Scan for the cell matching the given text and deliver its [X, Y] coordinate at center. 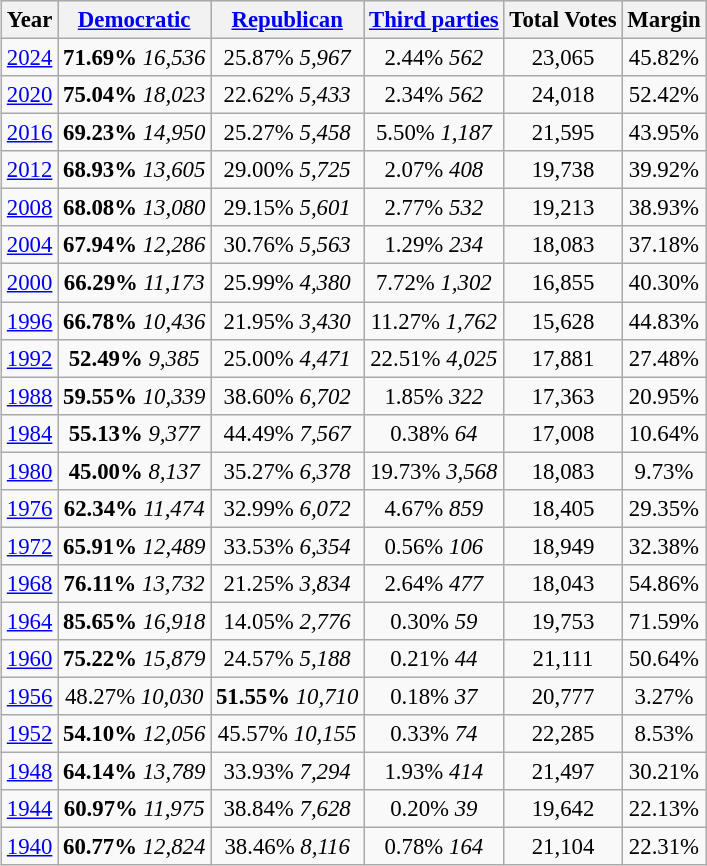
43.95% [664, 133]
20.95% [664, 396]
1944 [30, 809]
0.56% 106 [434, 546]
1956 [30, 697]
15,628 [563, 321]
62.34% 11,474 [134, 509]
0.33% 74 [434, 734]
4.67% 859 [434, 509]
1996 [30, 321]
1940 [30, 847]
75.04% 18,023 [134, 95]
45.82% [664, 58]
0.30% 59 [434, 621]
1.93% 414 [434, 772]
1984 [30, 433]
71.69% 16,536 [134, 58]
Third parties [434, 20]
0.20% 39 [434, 809]
33.53% 6,354 [288, 546]
25.27% 5,458 [288, 133]
2.34% 562 [434, 95]
7.72% 1,302 [434, 283]
21,111 [563, 659]
25.87% 5,967 [288, 58]
29.00% 5,725 [288, 170]
Year [30, 20]
1976 [30, 509]
66.29% 11,173 [134, 283]
Total Votes [563, 20]
40.30% [664, 283]
14.05% 2,776 [288, 621]
38.46% 8,116 [288, 847]
1.29% 234 [434, 245]
22.51% 4,025 [434, 358]
64.14% 13,789 [134, 772]
19,753 [563, 621]
8.53% [664, 734]
18,405 [563, 509]
9.73% [664, 471]
17,881 [563, 358]
2012 [30, 170]
1972 [30, 546]
21.25% 3,834 [288, 584]
30.21% [664, 772]
2.44% 562 [434, 58]
2004 [30, 245]
38.60% 6,702 [288, 396]
45.57% 10,155 [288, 734]
76.11% 13,732 [134, 584]
29.15% 5,601 [288, 208]
25.99% 4,380 [288, 283]
22.31% [664, 847]
54.10% 12,056 [134, 734]
45.00% 8,137 [134, 471]
32.38% [664, 546]
54.86% [664, 584]
2000 [30, 283]
17,363 [563, 396]
59.55% 10,339 [134, 396]
55.13% 9,377 [134, 433]
19,738 [563, 170]
1980 [30, 471]
23,065 [563, 58]
0.38% 64 [434, 433]
65.91% 12,489 [134, 546]
21,595 [563, 133]
44.49% 7,567 [288, 433]
44.83% [664, 321]
30.76% 5,563 [288, 245]
1988 [30, 396]
35.27% 6,378 [288, 471]
Republican [288, 20]
38.93% [664, 208]
0.18% 37 [434, 697]
2024 [30, 58]
85.65% 16,918 [134, 621]
52.49% 9,385 [134, 358]
20,777 [563, 697]
1992 [30, 358]
Margin [664, 20]
1968 [30, 584]
25.00% 4,471 [288, 358]
71.59% [664, 621]
21,104 [563, 847]
3.27% [664, 697]
5.50% 1,187 [434, 133]
18,949 [563, 546]
32.99% 6,072 [288, 509]
18,043 [563, 584]
2.77% 532 [434, 208]
68.93% 13,605 [134, 170]
1948 [30, 772]
1964 [30, 621]
24,018 [563, 95]
37.18% [664, 245]
19,642 [563, 809]
22.62% 5,433 [288, 95]
16,855 [563, 283]
29.35% [664, 509]
2.07% 408 [434, 170]
38.84% 7,628 [288, 809]
22.13% [664, 809]
22,285 [563, 734]
1.85% 322 [434, 396]
60.97% 11,975 [134, 809]
39.92% [664, 170]
66.78% 10,436 [134, 321]
2016 [30, 133]
48.27% 10,030 [134, 697]
60.77% 12,824 [134, 847]
21.95% 3,430 [288, 321]
50.64% [664, 659]
69.23% 14,950 [134, 133]
52.42% [664, 95]
Democratic [134, 20]
51.55% 10,710 [288, 697]
2.64% 477 [434, 584]
2008 [30, 208]
0.78% 164 [434, 847]
11.27% 1,762 [434, 321]
19,213 [563, 208]
27.48% [664, 358]
17,008 [563, 433]
24.57% 5,188 [288, 659]
21,497 [563, 772]
19.73% 3,568 [434, 471]
75.22% 15,879 [134, 659]
10.64% [664, 433]
67.94% 12,286 [134, 245]
33.93% 7,294 [288, 772]
1952 [30, 734]
1960 [30, 659]
0.21% 44 [434, 659]
68.08% 13,080 [134, 208]
2020 [30, 95]
